Extract the (x, y) coordinate from the center of the cell holding the provided text.  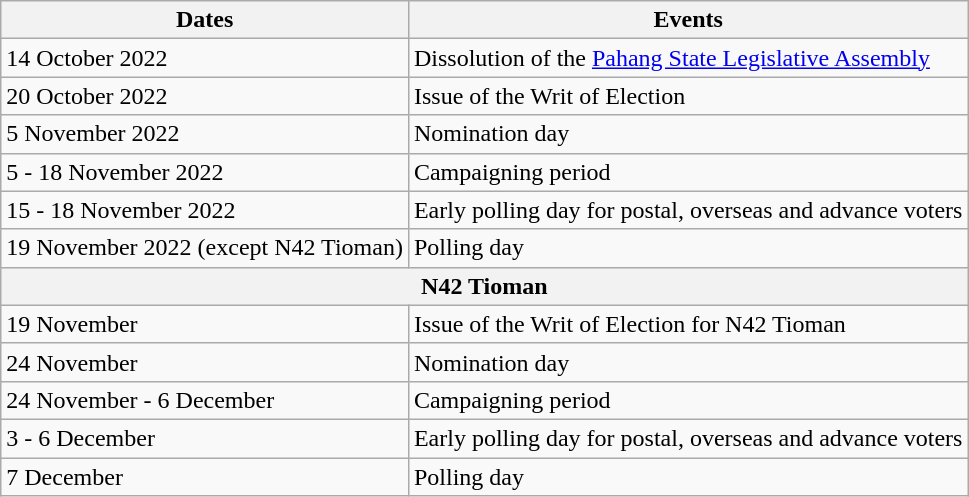
20 October 2022 (205, 96)
24 November - 6 December (205, 400)
14 October 2022 (205, 58)
Issue of the Writ of Election for N42 Tioman (688, 324)
Events (688, 20)
15 - 18 November 2022 (205, 210)
N42 Tioman (484, 286)
7 December (205, 477)
Dates (205, 20)
5 November 2022 (205, 134)
5 - 18 November 2022 (205, 172)
Issue of the Writ of Election (688, 96)
19 November 2022 (except N42 Tioman) (205, 248)
24 November (205, 362)
19 November (205, 324)
Dissolution of the Pahang State Legislative Assembly (688, 58)
3 - 6 December (205, 438)
